Return [x, y] of the center of cell containing provided text 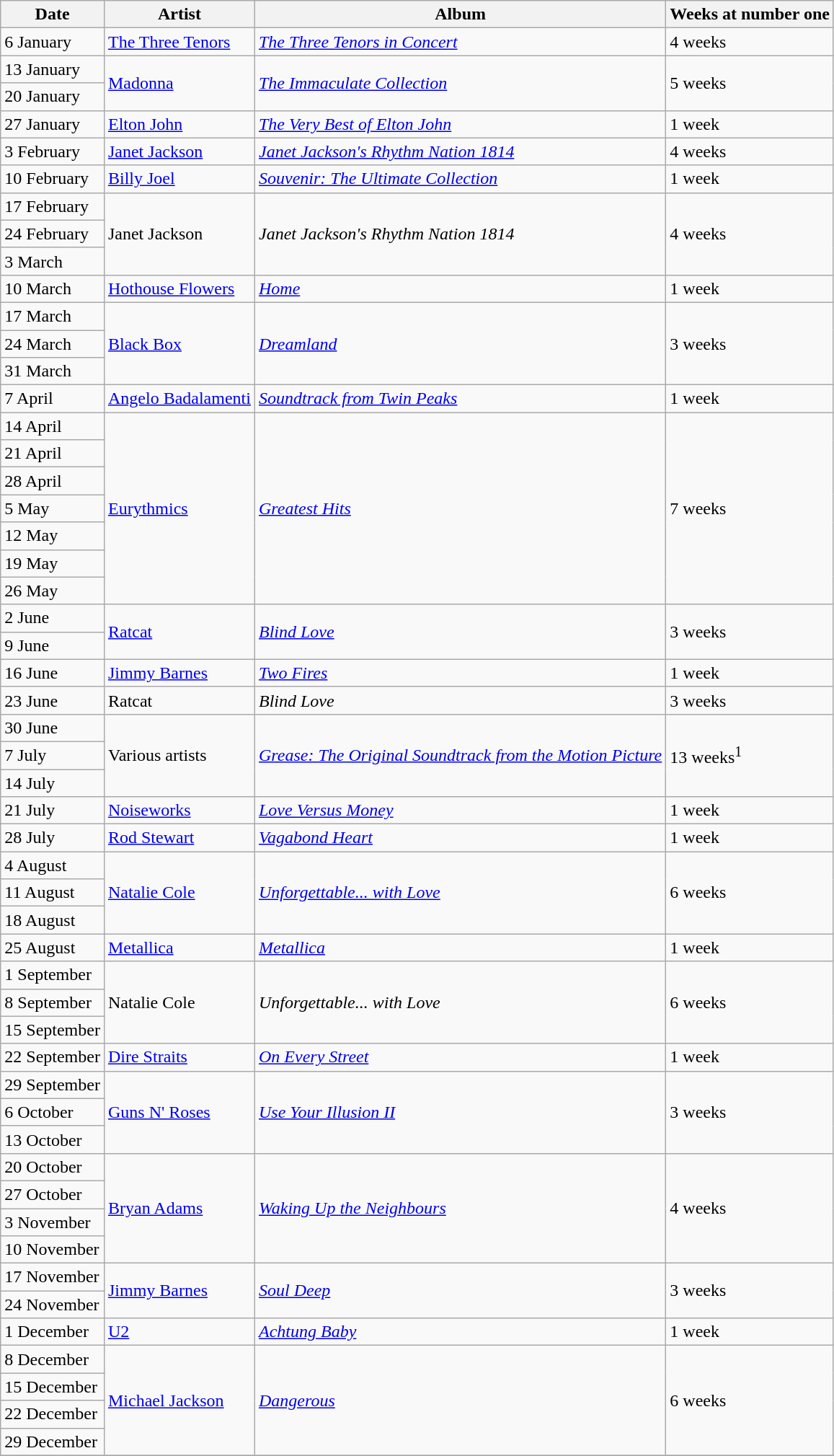
14 April [53, 426]
30 June [53, 728]
1 December [53, 1332]
5 May [53, 508]
13 January [53, 69]
U2 [179, 1332]
Waking Up the Neighbours [460, 1208]
Madonna [179, 83]
Black Box [179, 343]
Date [53, 14]
25 August [53, 948]
6 January [53, 42]
9 June [53, 645]
26 May [53, 591]
Soundtrack from Twin Peaks [460, 399]
11 August [53, 893]
22 December [53, 1414]
28 April [53, 481]
21 July [53, 811]
Guns N' Roses [179, 1112]
19 May [53, 563]
Grease: The Original Soundtrack from the Motion Picture [460, 755]
15 September [53, 1030]
10 February [53, 179]
3 February [53, 151]
Love Versus Money [460, 811]
17 November [53, 1277]
The Very Best of Elton John [460, 124]
24 February [53, 234]
Album [460, 14]
Billy Joel [179, 179]
27 January [53, 124]
Artist [179, 14]
Weeks at number one [750, 14]
The Three Tenors in Concert [460, 42]
24 March [53, 344]
31 March [53, 371]
16 June [53, 673]
Greatest Hits [460, 508]
7 July [53, 755]
29 September [53, 1085]
Home [460, 288]
23 June [53, 700]
5 weeks [750, 83]
13 weeks1 [750, 755]
The Immaculate Collection [460, 83]
Use Your Illusion II [460, 1112]
8 September [53, 1002]
12 May [53, 536]
18 August [53, 920]
3 November [53, 1222]
20 October [53, 1167]
The Three Tenors [179, 42]
Dreamland [460, 343]
1 September [53, 975]
24 November [53, 1305]
14 July [53, 782]
4 August [53, 865]
17 March [53, 316]
Noiseworks [179, 811]
10 March [53, 288]
20 January [53, 97]
Angelo Badalamenti [179, 399]
Hothouse Flowers [179, 288]
Souvenir: The Ultimate Collection [460, 179]
2 June [53, 618]
7 weeks [750, 508]
Soul Deep [460, 1291]
Eurythmics [179, 508]
29 December [53, 1442]
22 September [53, 1057]
21 April [53, 454]
6 October [53, 1112]
Bryan Adams [179, 1208]
Achtung Baby [460, 1332]
27 October [53, 1194]
Dangerous [460, 1400]
10 November [53, 1250]
Elton John [179, 124]
On Every Street [460, 1057]
15 December [53, 1387]
28 July [53, 838]
Michael Jackson [179, 1400]
7 April [53, 399]
Various artists [179, 755]
8 December [53, 1359]
Rod Stewart [179, 838]
17 February [53, 206]
Vagabond Heart [460, 838]
3 March [53, 261]
Dire Straits [179, 1057]
13 October [53, 1139]
Two Fires [460, 673]
